From the cell containing the given text, extract its center point as (X, Y) coordinate. 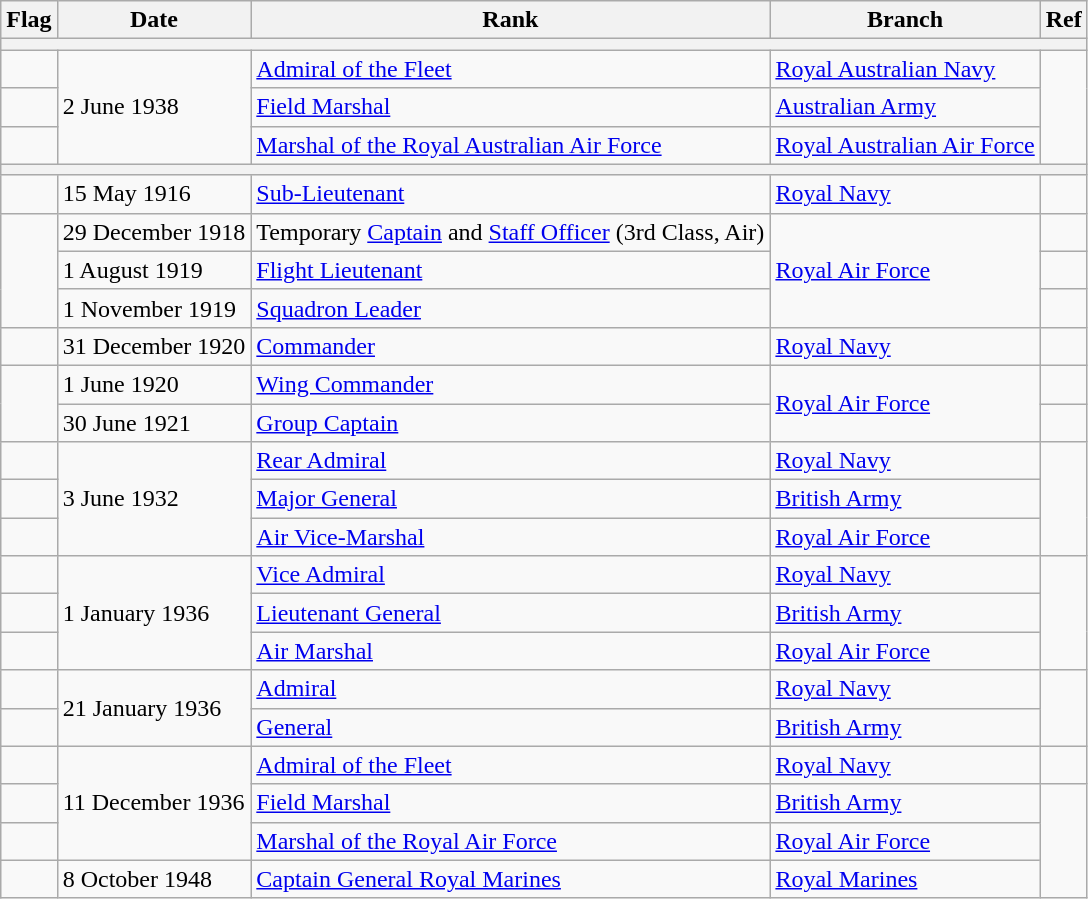
Squadron Leader (510, 308)
Captain General Royal Marines (510, 879)
Royal Marines (905, 879)
Air Marshal (510, 651)
Group Captain (510, 423)
Vice Admiral (510, 575)
29 December 1918 (154, 232)
General (510, 727)
1 November 1919 (154, 308)
2 June 1938 (154, 107)
21 January 1936 (154, 708)
Ref (1064, 20)
Australian Army (905, 107)
Rank (510, 20)
Rear Admiral (510, 461)
11 December 1936 (154, 803)
1 January 1936 (154, 613)
Royal Australian Air Force (905, 145)
Marshal of the Royal Australian Air Force (510, 145)
Flight Lieutenant (510, 270)
Admiral (510, 689)
3 June 1932 (154, 499)
Lieutenant General (510, 613)
Date (154, 20)
30 June 1921 (154, 423)
Wing Commander (510, 384)
Air Vice-Marshal (510, 537)
Temporary Captain and Staff Officer (3rd Class, Air) (510, 232)
15 May 1916 (154, 194)
31 December 1920 (154, 346)
Sub-Lieutenant (510, 194)
Major General (510, 499)
Commander (510, 346)
Marshal of the Royal Air Force (510, 841)
1 August 1919 (154, 270)
Royal Australian Navy (905, 69)
Branch (905, 20)
1 June 1920 (154, 384)
8 October 1948 (154, 879)
Flag (29, 20)
